Determine the (x, y) coordinate at the center of the cell enclosing the given text.  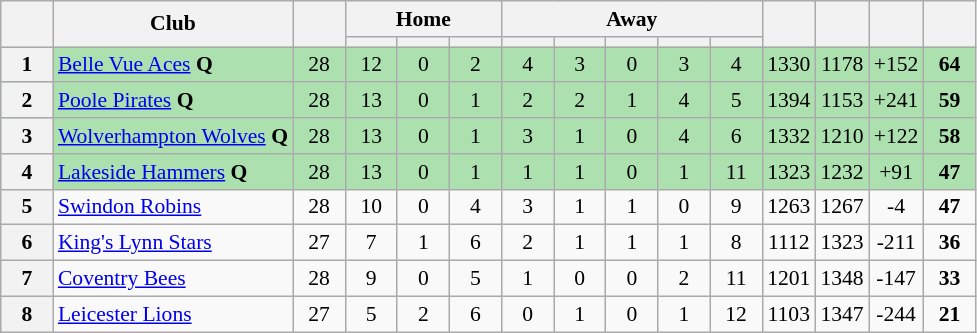
-4 (896, 207)
1394 (788, 101)
1112 (788, 243)
Leicester Lions (173, 314)
+91 (896, 172)
1103 (788, 314)
1178 (842, 65)
10 (371, 207)
1210 (842, 136)
Belle Vue Aces Q (173, 65)
-147 (896, 279)
+241 (896, 101)
Poole Pirates Q (173, 101)
1330 (788, 65)
1347 (842, 314)
King's Lynn Stars (173, 243)
+152 (896, 65)
1201 (788, 279)
33 (949, 279)
Swindon Robins (173, 207)
1153 (842, 101)
+122 (896, 136)
58 (949, 136)
Wolverhampton Wolves Q (173, 136)
1267 (842, 207)
-244 (896, 314)
-211 (896, 243)
1332 (788, 136)
1263 (788, 207)
Coventry Bees (173, 279)
64 (949, 65)
1348 (842, 279)
Away (632, 19)
1232 (842, 172)
Home (423, 19)
Lakeside Hammers Q (173, 172)
Club (173, 24)
59 (949, 101)
36 (949, 243)
21 (949, 314)
